Capture the cell that displays the provided text and extract its [x, y] central coordinate. 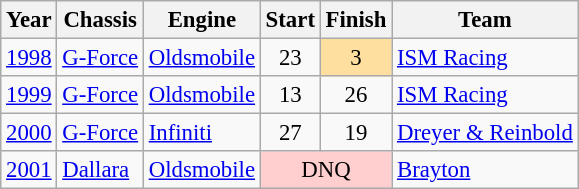
Finish [356, 20]
Chassis [100, 20]
Infiniti [202, 133]
2001 [29, 170]
23 [290, 58]
Dreyer & Reinbold [485, 133]
Year [29, 20]
Brayton [485, 170]
DNQ [326, 170]
Engine [202, 20]
2000 [29, 133]
Team [485, 20]
1998 [29, 58]
26 [356, 95]
3 [356, 58]
1999 [29, 95]
27 [290, 133]
Dallara [100, 170]
Start [290, 20]
19 [356, 133]
13 [290, 95]
